Detect which cell encompasses the target text, then output its (X, Y) center coordinate. 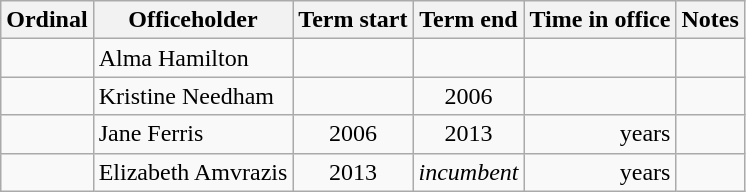
Time in office (600, 20)
incumbent (468, 172)
Elizabeth Amvrazis (193, 172)
Officeholder (193, 20)
Alma Hamilton (193, 58)
Term start (353, 20)
Term end (468, 20)
Ordinal (47, 20)
Jane Ferris (193, 134)
Notes (710, 20)
Kristine Needham (193, 96)
